Detect which cell encompasses the target text, then output its (x, y) center coordinate. 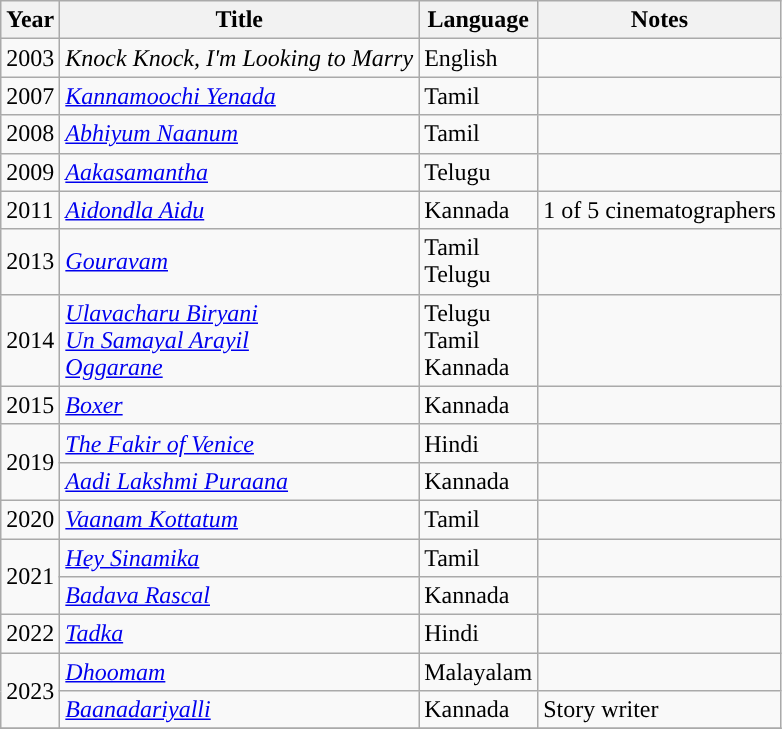
Language (478, 20)
Kannamoochi Yenada (240, 96)
2011 (30, 210)
2014 (30, 340)
2015 (30, 405)
TamilTelugu (478, 262)
Badava Rascal (240, 596)
2021 (30, 576)
Vaanam Kottatum (240, 519)
The Fakir of Venice (240, 443)
Malayalam (478, 672)
English (478, 58)
2007 (30, 96)
2008 (30, 134)
2020 (30, 519)
Title (240, 20)
Ulavacharu BiryaniUn Samayal ArayilOggarane (240, 340)
Notes (660, 20)
Dhoomam (240, 672)
2019 (30, 462)
Story writer (660, 710)
TeluguTamilKannada (478, 340)
Tadka (240, 634)
Hey Sinamika (240, 557)
Year (30, 20)
Boxer (240, 405)
2013 (30, 262)
2003 (30, 58)
Aakasamantha (240, 172)
2009 (30, 172)
Aadi Lakshmi Puraana (240, 481)
Knock Knock, I'm Looking to Marry (240, 58)
Abhiyum Naanum (240, 134)
Aidondla Aidu (240, 210)
Gouravam (240, 262)
2022 (30, 634)
Telugu (478, 172)
2023 (30, 691)
1 of 5 cinematographers (660, 210)
Baanadariyalli (240, 710)
